Detect which cell encompasses the target text, then output its (X, Y) center coordinate. 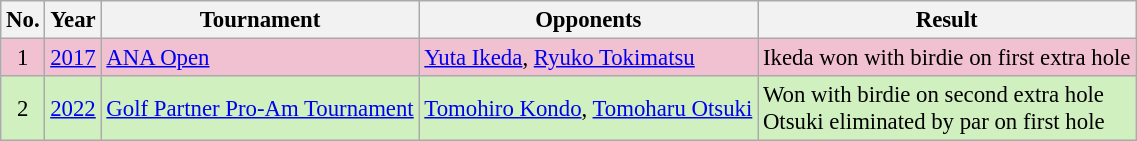
2017 (73, 58)
Year (73, 20)
2022 (73, 108)
No. (23, 20)
Tomohiro Kondo, Tomoharu Otsuki (588, 108)
Tournament (260, 20)
Golf Partner Pro-Am Tournament (260, 108)
Ikeda won with birdie on first extra hole (947, 58)
Yuta Ikeda, Ryuko Tokimatsu (588, 58)
ANA Open (260, 58)
2 (23, 108)
Opponents (588, 20)
Won with birdie on second extra holeOtsuki eliminated by par on first hole (947, 108)
Result (947, 20)
1 (23, 58)
